Search for the cell housing the specified text and yield its (X, Y) center coordinate. 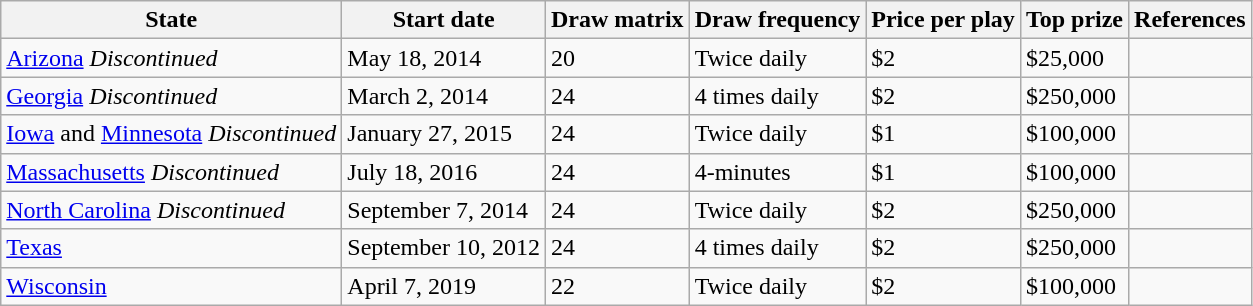
September 7, 2014 (444, 210)
September 10, 2012 (444, 248)
July 18, 2016 (444, 172)
April 7, 2019 (444, 286)
Price per play (944, 20)
Texas (172, 248)
Draw matrix (617, 20)
March 2, 2014 (444, 96)
North Carolina Discontinued (172, 210)
4-minutes (778, 172)
Wisconsin (172, 286)
Iowa and Minnesota Discontinued (172, 134)
$25,000 (1074, 58)
Top prize (1074, 20)
Start date (444, 20)
May 18, 2014 (444, 58)
Massachusetts Discontinued (172, 172)
January 27, 2015 (444, 134)
Georgia Discontinued (172, 96)
20 (617, 58)
References (1190, 20)
22 (617, 286)
Draw frequency (778, 20)
Arizona Discontinued (172, 58)
State (172, 20)
